Scan for the cell matching the given text and deliver its (X, Y) coordinate at center. 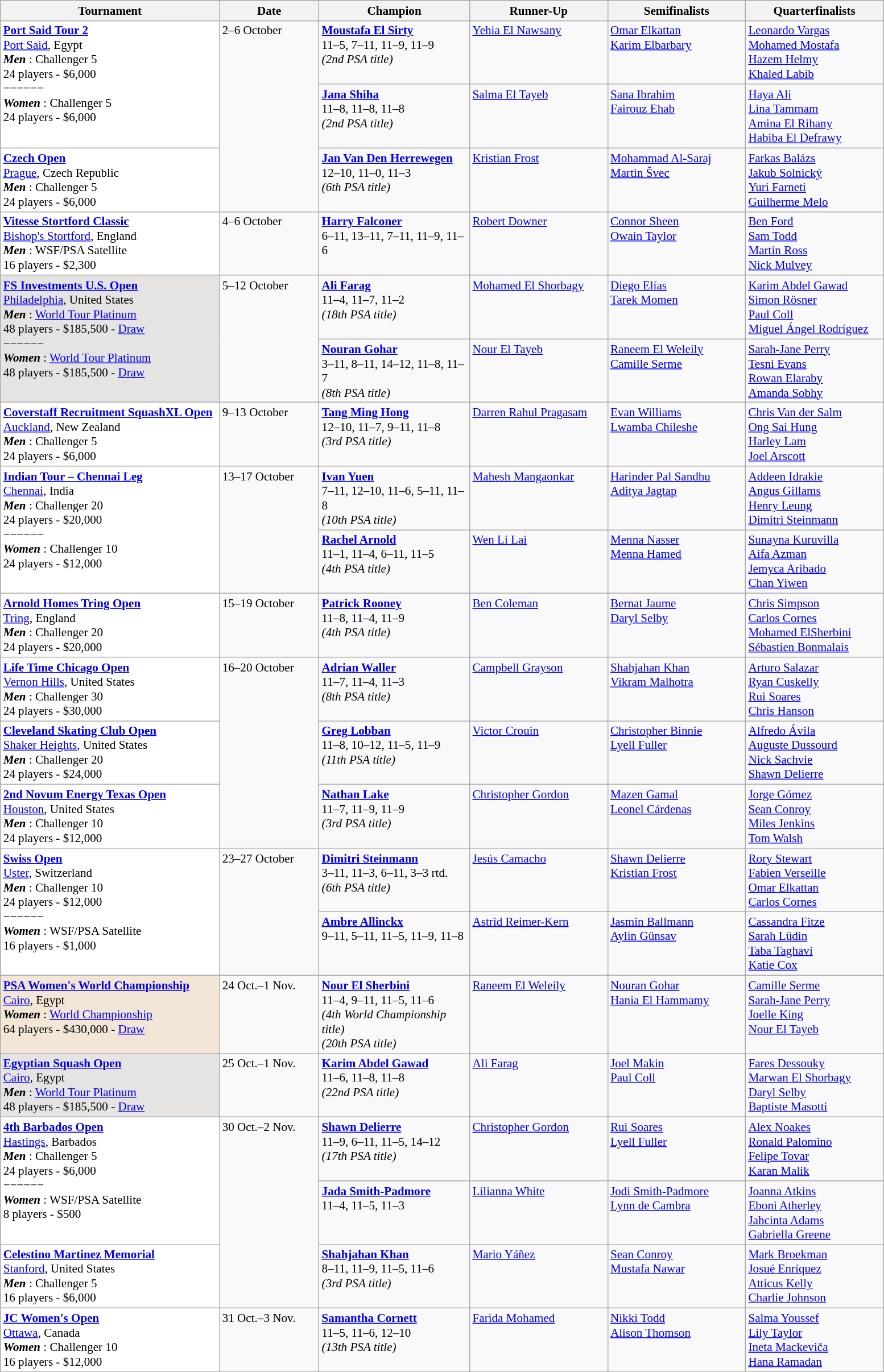
Robert Downer (539, 243)
Champion (395, 10)
15–19 October (270, 625)
Greg Lobban11–8, 10–12, 11–5, 11–9(11th PSA title) (395, 753)
4–6 October (270, 243)
Celestino Martinez Memorial Stanford, United States Men : Challenger 516 players - $6,000 (110, 1276)
Jana Shiha11–8, 11–8, 11–8(2nd PSA title) (395, 116)
Shawn Delierre Kristian Frost (676, 880)
Bernat Jaume Daryl Selby (676, 625)
Joel Makin Paul Coll (676, 1085)
Connor Sheen Owain Taylor (676, 243)
Alex Noakes Ronald Palomino Felipe Tovar Karan Malik (814, 1149)
Farida Mohamed (539, 1340)
Raneem El Weleily (539, 1014)
Harinder Pal Sandhu Aditya Jagtap (676, 498)
Shawn Delierre11–9, 6–11, 11–5, 14–12(17th PSA title) (395, 1149)
Diego Elías Tarek Momen (676, 307)
23–27 October (270, 911)
Jasmin Ballmann Aylin Günsav (676, 943)
Rachel Arnold11–1, 11–4, 6–11, 11–5(4th PSA title) (395, 562)
Omar Elkattan Karim Elbarbary (676, 52)
Leonardo Vargas Mohamed Mostafa Hazem Helmy Khaled Labib (814, 52)
Arturo Salazar Ryan Cuskelly Rui Soares Chris Hanson (814, 689)
Salma Youssef Lily Taylor Ineta Mackeviča Hana Ramadan (814, 1340)
JC Women's Open Ottawa, Canada Women : Challenger 1016 players - $12,000 (110, 1340)
Mario Yáñez (539, 1276)
Evan Williams Lwamba Chileshe (676, 434)
Karim Abdel Gawad Simon Rösner Paul Coll Miguel Ángel Rodríguez (814, 307)
25 Oct.–1 Nov. (270, 1085)
Rui Soares Lyell Fuller (676, 1149)
Haya Ali Lina Tammam Amina El Rihany Habiba El Defrawy (814, 116)
Mark Broekman Josué Enríquez Atticus Kelly Charlie Johnson (814, 1276)
9–13 October (270, 434)
Patrick Rooney11–8, 11–4, 11–9(4th PSA title) (395, 625)
Rory Stewart Fabien Verseille Omar Elkattan Carlos Cornes (814, 880)
Arnold Homes Tring Open Tring, England Men : Challenger 2024 players - $20,000 (110, 625)
Victor Crouin (539, 753)
Sunayna Kuruvilla Aifa Azman Jemyca Aribado Chan Yiwen (814, 562)
PSA Women's World Championship Cairo, Egypt Women : World Championship64 players - $430,000 - Draw (110, 1014)
31 Oct.–3 Nov. (270, 1340)
Cassandra Fitze Sarah Lüdin Taba Taghavi Katie Cox (814, 943)
13–17 October (270, 530)
Fares Dessouky Marwan El Shorbagy Daryl Selby Baptiste Masotti (814, 1085)
Nour El Tayeb (539, 371)
Camille Serme Sarah-Jane Perry Joelle King Nour El Tayeb (814, 1014)
Sarah-Jane Perry Tesni Evans Rowan Elaraby Amanda Sobhy (814, 371)
Ben Ford Sam Todd Martin Ross Nick Mulvey (814, 243)
Egyptian Squash Open Cairo, Egypt Men : World Tour Platinum48 players - $185,500 - Draw (110, 1085)
Jada Smith-Padmore11–4, 11–5, 11–3 (395, 1213)
Ben Coleman (539, 625)
Coverstaff Recruitment SquashXL Open Auckland, New Zealand Men : Challenger 524 players - $6,000 (110, 434)
Campbell Grayson (539, 689)
Samantha Cornett11–5, 11–6, 12–10(13th PSA title) (395, 1340)
Darren Rahul Pragasam (539, 434)
Czech Open Prague, Czech Republic Men : Challenger 524 players - $6,000 (110, 180)
Nouran Gohar Hania El Hammamy (676, 1014)
Quarterfinalists (814, 10)
Moustafa El Sirty11–5, 7–11, 11–9, 11–9(2nd PSA title) (395, 52)
Harry Falconer6–11, 13–11, 7–11, 11–9, 11–6 (395, 243)
Ali Farag11–4, 11–7, 11–2(18th PSA title) (395, 307)
4th Barbados Open Hastings, Barbados Men : Challenger 524 players - $6,000−−−−−− Women : WSF/PSA Satellite8 players - $500 (110, 1181)
Date (270, 10)
Nathan Lake11–7, 11–9, 11–9(3rd PSA title) (395, 816)
Jesús Camacho (539, 880)
Jorge Gómez Sean Conroy Miles Jenkins Tom Walsh (814, 816)
Sana Ibrahim Fairouz Ehab (676, 116)
24 Oct.–1 Nov. (270, 1014)
Wen Li Lai (539, 562)
Vitesse Stortford Classic Bishop's Stortford, England Men : WSF/PSA Satellite16 players - $2,300 (110, 243)
Karim Abdel Gawad11–6, 11–8, 11–8(22nd PSA title) (395, 1085)
Port Said Tour 2 Port Said, Egypt Men : Challenger 524 players - $6,000−−−−−− Women : Challenger 524 players - $6,000 (110, 84)
Ambre Allinckx9–11, 5–11, 11–5, 11–9, 11–8 (395, 943)
Nour El Sherbini11–4, 9–11, 11–5, 11–6(4th World Championship title)(20th PSA title) (395, 1014)
Nikki Todd Alison Thomson (676, 1340)
Yehia El Nawsany (539, 52)
Tang Ming Hong12–10, 11–7, 9–11, 11–8(3rd PSA title) (395, 434)
Mohammad Al-Saraj Martin Švec (676, 180)
Ivan Yuen7–11, 12–10, 11–6, 5–11, 11–8(10th PSA title) (395, 498)
Jan Van Den Herrewegen12–10, 11–0, 11–3(6th PSA title) (395, 180)
Christopher Binnie Lyell Fuller (676, 753)
Joanna Atkins Eboni Atherley Jahcinta Adams Gabriella Greene (814, 1213)
Runner-Up (539, 10)
Dimitri Steinmann3–11, 11–3, 6–11, 3–3 rtd.(6th PSA title) (395, 880)
Nouran Gohar3–11, 8–11, 14–12, 11–8, 11–7(8th PSA title) (395, 371)
Astrid Reimer-Kern (539, 943)
Shahjahan Khan Vikram Malhotra (676, 689)
Cleveland Skating Club Open Shaker Heights, United States Men : Challenger 2024 players - $24,000 (110, 753)
Mohamed El Shorbagy (539, 307)
2–6 October (270, 116)
Alfredo Ávila Auguste Dussourd Nick Sachvie Shawn Delierre (814, 753)
Chris Simpson Carlos Cornes Mohamed ElSherbini Sébastien Bonmalais (814, 625)
Menna Nasser Menna Hamed (676, 562)
Swiss Open Uster, Switzerland Men : Challenger 1024 players - $12,000−−−−−− Women : WSF/PSA Satellite16 players - $1,000 (110, 911)
Salma El Tayeb (539, 116)
16–20 October (270, 753)
Mahesh Mangaonkar (539, 498)
Addeen Idrakie Angus Gillams Henry Leung Dimitri Steinmann (814, 498)
Ali Farag (539, 1085)
30 Oct.–2 Nov. (270, 1213)
Mazen Gamal Leonel Cárdenas (676, 816)
Indian Tour – Chennai Leg Chennai, India Men : Challenger 2024 players - $20,000−−−−−− Women : Challenger 1024 players - $12,000 (110, 530)
Raneem El Weleily Camille Serme (676, 371)
5–12 October (270, 339)
Chris Van der Salm Ong Sai Hung Harley Lam Joel Arscott (814, 434)
2nd Novum Energy Texas Open Houston, United States Men : Challenger 1024 players - $12,000 (110, 816)
Tournament (110, 10)
Jodi Smith-Padmore Lynn de Cambra (676, 1213)
Farkas Balázs Jakub Solnický Yuri Farneti Guilherme Melo (814, 180)
Kristian Frost (539, 180)
Sean Conroy Mustafa Nawar (676, 1276)
Adrian Waller11–7, 11–4, 11–3(8th PSA title) (395, 689)
Life Time Chicago Open Vernon Hills, United States Men : Challenger 3024 players - $30,000 (110, 689)
Shahjahan Khan8–11, 11–9, 11–5, 11–6(3rd PSA title) (395, 1276)
Semifinalists (676, 10)
Lilianna White (539, 1213)
